From the cell containing the given text, extract its center point as [x, y] coordinate. 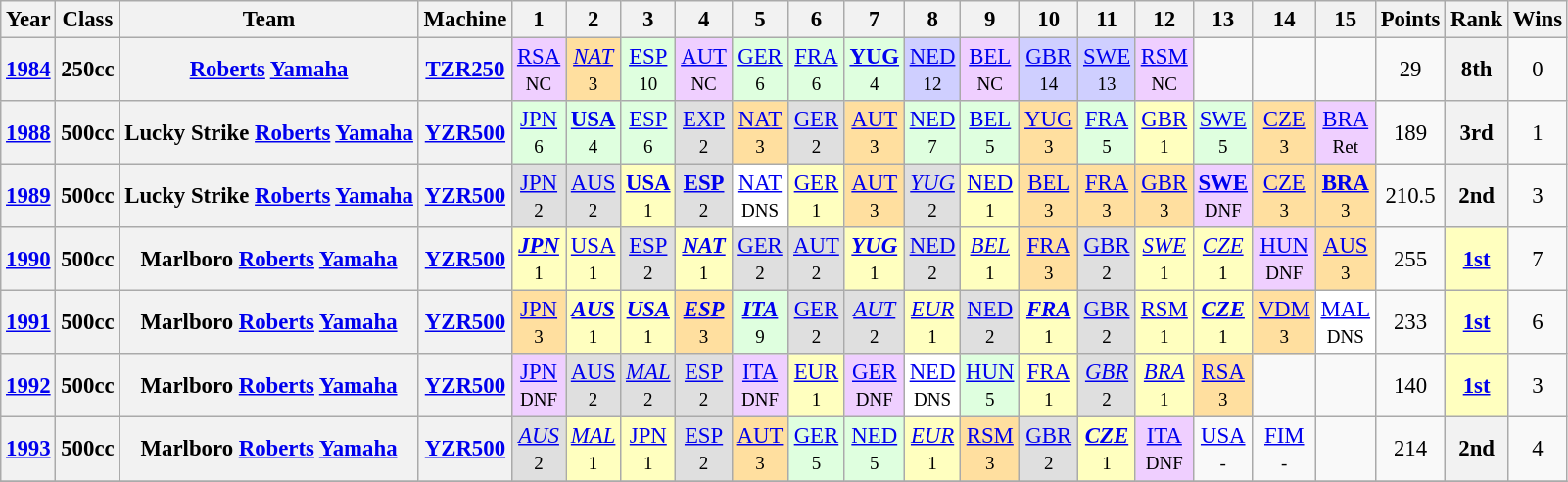
1988 [28, 133]
BEL3 [1049, 196]
USA4 [594, 133]
ITA9 [760, 323]
AUS3 [1346, 259]
210.5 [1410, 196]
AUTNC [703, 71]
BEL1 [990, 259]
1992 [28, 386]
11 [1107, 20]
GER5 [817, 449]
ESP6 [648, 133]
8th [1477, 71]
14 [1284, 20]
RSM1 [1164, 323]
SWEDNF [1222, 196]
TZR250 [464, 71]
JPN6 [539, 133]
1993 [28, 449]
NEDDNS [932, 386]
5 [760, 20]
214 [1410, 449]
HUNDNF [1284, 259]
15 [1346, 20]
Team [268, 20]
10 [1049, 20]
MALDNS [1346, 323]
Year [28, 20]
JPNDNF [539, 386]
1989 [28, 196]
SWE1 [1164, 259]
YUG2 [932, 196]
USA- [1222, 449]
GER6 [760, 71]
FIM- [1284, 449]
Class [88, 20]
NED7 [932, 133]
HUN5 [990, 386]
GERDNF [874, 386]
BEL5 [990, 133]
250cc [88, 71]
1991 [28, 323]
FRA6 [817, 71]
Roberts Yamaha [268, 71]
12 [1164, 20]
GER1 [817, 196]
BRA1 [1164, 386]
9 [990, 20]
NED1 [990, 196]
GBR14 [1049, 71]
SWE5 [1222, 133]
2 [594, 20]
RSA3 [1222, 386]
RSM3 [990, 449]
8 [932, 20]
140 [1410, 386]
EXP2 [703, 133]
GBR3 [1164, 196]
ESP3 [703, 323]
VDM3 [1284, 323]
FRA5 [1107, 133]
Machine [464, 20]
JPN2 [539, 196]
AUS1 [594, 323]
BELNC [990, 71]
NED5 [874, 449]
1984 [28, 71]
MAL1 [594, 449]
ESP10 [648, 71]
13 [1222, 20]
NATDNS [760, 196]
Wins [1538, 20]
BRA3 [1346, 196]
Rank [1477, 20]
3rd [1477, 133]
233 [1410, 323]
1990 [28, 259]
SWE13 [1107, 71]
RSMNC [1164, 71]
BRARet [1346, 133]
YUG1 [874, 259]
YUG4 [874, 71]
29 [1410, 71]
MAL2 [648, 386]
NAT1 [703, 259]
NED12 [932, 71]
189 [1410, 133]
255 [1410, 259]
JPN3 [539, 323]
Points [1410, 20]
YUG3 [1049, 133]
RSANC [539, 71]
GBR1 [1164, 133]
0 [1538, 71]
